Output the [x, y] coordinate of the center of the cell containing the given text.  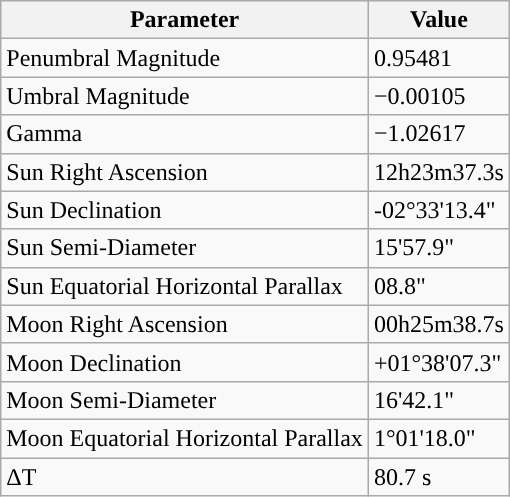
Moon Equatorial Horizontal Parallax [185, 438]
-02°33'13.4" [438, 210]
Moon Semi-Diameter [185, 400]
12h23m37.3s [438, 172]
Sun Right Ascension [185, 172]
1°01'18.0" [438, 438]
Moon Declination [185, 362]
08.8" [438, 286]
16'42.1" [438, 400]
Sun Semi-Diameter [185, 248]
ΔT [185, 477]
Value [438, 20]
+01°38'07.3" [438, 362]
15'57.9" [438, 248]
Parameter [185, 20]
00h25m38.7s [438, 324]
Penumbral Magnitude [185, 58]
Gamma [185, 134]
0.95481 [438, 58]
−1.02617 [438, 134]
Sun Equatorial Horizontal Parallax [185, 286]
Umbral Magnitude [185, 96]
80.7 s [438, 477]
−0.00105 [438, 96]
Moon Right Ascension [185, 324]
Sun Declination [185, 210]
